Find where the given text appears and provide that cell's center as [X, Y] coordinate. 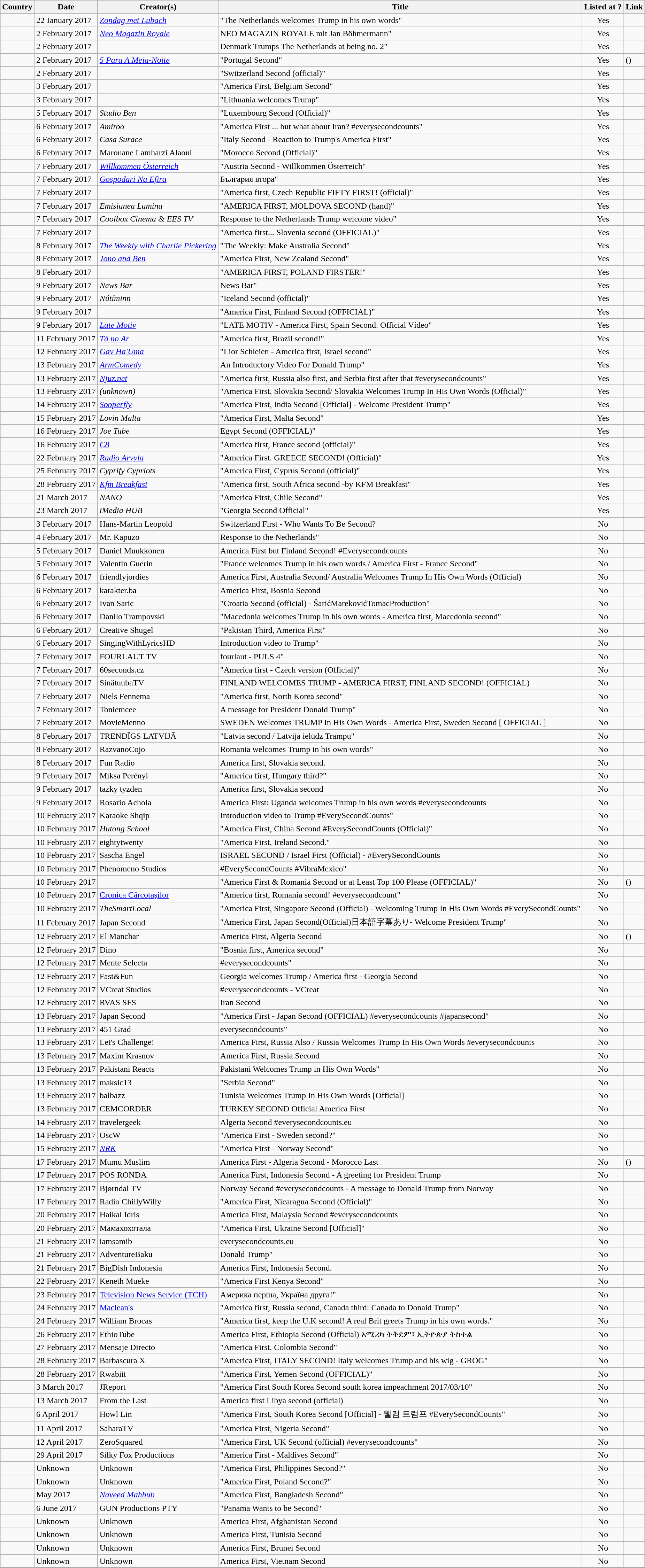
"AMERICA FIRST, MOLDOVA SECOND (hand)" [400, 206]
America First, Tunisia Second [400, 1535]
Willkommen Österreich [158, 166]
Rwabiit [158, 1374]
22 January 2017 [66, 20]
Valentin Guerin [158, 564]
FINLAND WELCOMES TRUMP - AMERICA FIRST, FINLAND SECOND! (OFFICIAL) [400, 683]
Niels Fennema [158, 696]
"America first, France second (official)" [400, 444]
SaharaTV [158, 1428]
"Panama Wants to be Second" [400, 1508]
America first, Slovakia second. [400, 762]
"Portugal Second" [400, 60]
"America First South Korea Second south korea impeachment 2017/03/10" [400, 1387]
travelergeek [158, 1122]
Ivan Saric [158, 604]
News Bar" [400, 285]
"America first, South Africa second -by KFM Breakfast" [400, 484]
България втора" [400, 179]
"Luxembourg Second (Official)" [400, 113]
iMedia HUB [158, 511]
Miksa Perényi [158, 776]
Response to the Netherlands Trump welcome video" [400, 219]
3 March 2017 [66, 1387]
Link [634, 7]
(unknown) [158, 391]
OscW [158, 1135]
From the Last [158, 1400]
"Bosnia first, America second" [400, 950]
Cyprify Cypriots [158, 471]
#everysecondcounts - VCreat [400, 989]
maksic13 [158, 1082]
Jono and Ben [158, 259]
#EverySecondCounts #VibraMexico" [400, 869]
TheSmartLocal [158, 908]
karakter.ba [158, 590]
Pakistani Reacts [158, 1069]
"America first, Russia second, Canada third: Canada to Donald Trump" [400, 1307]
America First, Ethiopia Second (Official) አሜሪካ ትቅደም፣ ኢትዮጵያ ትከተል [400, 1334]
Maclean's [158, 1307]
friendlyjordies [158, 577]
"Austria Second - Willkommen Österreich" [400, 166]
"America first, keep the U.K second! A real Brit greets Trump in his own words." [400, 1321]
Danilo Trampovski [158, 617]
POS RONDA [158, 1175]
"America first, Czech Republic FIFTY FIRST! (official)" [400, 193]
Америка перша, Україна друга!" [400, 1294]
"Iceland Second (official)" [400, 298]
NEO MAGAZIN ROYALE mit Jan Böhmermann" [400, 33]
"America First, Ireland Second." [400, 842]
"America First ... but what about Iran? #everysecondcounts" [400, 126]
El Manchar [158, 937]
"America first, Hungary third?" [400, 776]
"America First - Sweden second?" [400, 1135]
Coolbox Cinema & EES TV [158, 219]
Marouane Lamharzi Alaoui [158, 153]
"America first... Slovenia second (OFFICIAL)" [400, 232]
4 February 2017 [66, 537]
Phenomeno Studios [158, 869]
#everysecondcounts" [400, 963]
America First but Finland Second! #Everysecondcounts [400, 550]
Fast&Fun [158, 976]
Switzerland First - Who Wants To Be Second? [400, 524]
fourlaut - PULS 4" [400, 657]
"America First & Romania Second or at Least Top 100 Please (OFFICIAL)" [400, 882]
TURKEY SECOND Official America First [400, 1109]
Country [17, 7]
Sascha Engel [158, 855]
RVAS SFS [158, 1003]
25 February 2017 [66, 471]
America First, Algeria Second [400, 937]
"America First, Belgium Second" [400, 86]
"America First, India Second [Official] - Welcome President Trump" [400, 405]
60seconds.cz [158, 670]
"America First - Japan Second (OFFICIAL) #everysecondcounts #japansecond" [400, 1016]
Romania welcomes Trump in his own words" [400, 749]
GUN Productions PTY [158, 1508]
Iran Second [400, 1003]
RazvanoCojo [158, 749]
Amiroo [158, 126]
America First, Australia Second/ Australia Welcomes Trump In His Own Words (Official) [400, 577]
"America first, Romania second! #everysecondcount" [400, 895]
Tunisia Welcomes Trump In His Own Words [Official] [400, 1095]
29 April 2017 [66, 1455]
Daniel Muukkonen [158, 550]
"America First Kenya Second" [400, 1281]
"France welcomes Trump in his own words / America First - France Second" [400, 564]
"America first, Russia also first, and Serbia first after that #everysecondcounts" [400, 378]
"Switzerland Second (official)" [400, 73]
"Serbia Second" [400, 1082]
MovieMenno [158, 723]
"America First - Norway Second" [400, 1149]
Norway Second #everysecondcounts - A message to Donald Trump from Norway [400, 1188]
America First, Russia Also / Russia Welcomes Trump In His Own Words #everysecondcounts [400, 1042]
Hutong School [158, 829]
451 Grad [158, 1029]
Maxim Krasnov [158, 1056]
Mente Selecta [158, 963]
America first Libya second (official) [400, 1400]
Barbascura X [158, 1361]
Algeria Second #everysecondcounts.eu [400, 1122]
SingingWithLyricsHD [158, 643]
everysecondcounts" [400, 1029]
"Pakistan Third, America First" [400, 630]
Dino [158, 950]
Neo Magazin Royale [158, 33]
"America First, Malta Second" [400, 418]
"Lithuania welcomes Trump" [400, 100]
America First, Indonesia Second - A greeting for President Trump [400, 1175]
Emisiunea Lumina [158, 206]
6 June 2017 [66, 1508]
Mensaje Directo [158, 1348]
America First, Indonesia Second. [400, 1268]
Keneth Mueke [158, 1281]
"America First, Ukraine Second [Official]" [400, 1228]
Silky Fox Productions [158, 1455]
FOURLAUT TV [158, 657]
balbazz [158, 1095]
Georgia welcomes Trump / America first - Georgia Second [400, 976]
Creative Shugel [158, 630]
21 March 2017 [66, 497]
Introduction video to Trump #EverySecondCounts" [400, 816]
"Italy Second - Reaction to Trump's America First" [400, 139]
Egypt Second (OFFICIAL)" [400, 431]
5 Para A Meia-Noite [158, 60]
BigDish Indonesia [158, 1268]
Sooperfly [158, 405]
Gav Ha'Uma [158, 351]
Radio ChillyWilly [158, 1202]
eightytwenty [158, 842]
Denmark Trumps The Netherlands at being no. 2" [400, 47]
everysecondcounts.eu [400, 1241]
"America first, Brazil second!" [400, 338]
11 April 2017 [66, 1428]
Mr. Kapuzo [158, 537]
Cronica Cârcotașilor [158, 895]
23 March 2017 [66, 511]
Zondag met Lubach [158, 20]
Howl Lin [158, 1415]
May 2017 [66, 1495]
"America First, Nicaragua Second (Official)" [400, 1202]
NANO [158, 497]
Response to the Netherlands" [400, 537]
Hans-Martin Leopold [158, 524]
Mumu Muslim [158, 1162]
NRK [158, 1149]
"America First, New Zealand Second" [400, 259]
"Latvia second / Latvija ielūdz Trampu" [400, 736]
America First, Bosnia Second [400, 590]
"America First. GREECE SECOND! (Official)" [400, 458]
Naveed Mahbub [158, 1495]
"America First, Poland Second?" [400, 1482]
iamsamib [158, 1241]
"America first - Czech version (Official)" [400, 670]
William Brocas [158, 1321]
"America First, China Second #EverySecondCounts (Official)" [400, 829]
A message for President Donald Trump" [400, 709]
"America First, Finland Second (OFFICIAL)" [400, 312]
Bjørndal TV [158, 1188]
"Croatia Second (official) - ŠarićMarekovićTomacProduction" [400, 604]
ZeroSquared [158, 1442]
"The Weekly: Make Australia Second" [400, 246]
"America First, Slovakia Second/ Slovakia Welcomes Trump In His Own Words (Official)" [400, 391]
America First - Algeria Second - Morocco Last [400, 1162]
The Weekly with Charlie Pickering [158, 246]
"America First, UK Second (official) #everysecondcounts" [400, 1442]
Let's Challenge! [158, 1042]
"LATE MOTIV - America First, Spain Second. Official Vídeo" [400, 325]
Rosario Achola [158, 802]
America First, Brunei Second [400, 1548]
"America First - Maldives Second" [400, 1455]
America First, Russia Second [400, 1056]
26 February 2017 [66, 1334]
"Lior Schleien - America first, Israel second" [400, 351]
America First, Malaysia Second #everysecondcounts [400, 1215]
"America First, Cyprus Second (official)" [400, 471]
America First: Uganda welcomes Trump in his own words #everysecondcounts [400, 802]
Late Motiv [158, 325]
"AMERICA FIRST, POLAND FIRSTER!" [400, 272]
An Introductory Video For Donald Trump" [400, 365]
"America First, Singapore Second (Official) - Welcoming Trump In His Own Words #EverySecondCounts" [400, 908]
tazky tyzden [158, 789]
Karaoke Shqip [158, 816]
Tá no Ar [158, 338]
Listed at ? [603, 7]
Studio Ben [158, 113]
Introduction video to Trump" [400, 643]
America first, Slovakia second [400, 789]
America First, Vietnam Second [400, 1561]
Pakistani Welcomes Trump in His Own Words" [400, 1069]
Donald Trump" [400, 1255]
"Georgia Second Official" [400, 511]
"America First, ITALY SECOND! Italy welcomes Trump and his wig - GROG" [400, 1361]
Njuz.net [158, 378]
"America First, Chile Second" [400, 497]
SWEDEN Welcomes TRUMP In His Own Words - America First, Sweden Second [ OFFICIAL ] [400, 723]
Joe Tube [158, 431]
27 February 2017 [66, 1348]
Haikal Idris [158, 1215]
"Macedonia welcomes Trump in his own words - America first, Macedonia second" [400, 617]
ArmComedy [158, 365]
"America First, Bangladesh Second" [400, 1495]
Мамахохотала [158, 1228]
VCreat Studios [158, 989]
6 April 2017 [66, 1415]
"America first, North Korea second" [400, 696]
TRENDĪGS LATVIJĀ [158, 736]
"The Netherlands welcomes Trump in his own words" [400, 20]
JReport [158, 1387]
Gospodari Na Efira [158, 179]
Television News Service (ТСН) [158, 1294]
"America First, Japan Second(Official)日本語字幕あり- Welcome President Trump" [400, 922]
Nútíminn [158, 298]
Casa Surace [158, 139]
EthioTube [158, 1334]
Fun Radio [158, 762]
SinätuubaTV [158, 683]
"Morocco Second (Official)" [400, 153]
News Bar [158, 285]
23 February 2017 [66, 1294]
Creator(s) [158, 7]
C8 [158, 444]
AdventureBaku [158, 1255]
Radio Arvyla [158, 458]
ISRAEL SECOND / Israel First (Official) - #EverySecondCounts [400, 855]
America First, Afghanistan Second [400, 1521]
"America First, Philippines Second?" [400, 1468]
Title [400, 7]
"America First, Colombia Second" [400, 1348]
CEMCORDER [158, 1109]
Toniemcee [158, 709]
Kfm Breakfast [158, 484]
Lovin Malta [158, 418]
12 April 2017 [66, 1442]
13 March 2017 [66, 1400]
"America First, Yemen Second (OFFICIAL)" [400, 1374]
Date [66, 7]
"America First, South Korea Second [Official] - 웰컴 트럼프 #EverySecondCounts" [400, 1415]
"America First, Nigeria Second" [400, 1428]
